Scan for the cell matching the given text and deliver its [x, y] coordinate at center. 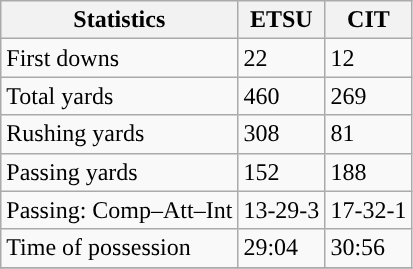
Total yards [120, 96]
17-32-1 [368, 210]
13-29-3 [282, 210]
CIT [368, 20]
Passing yards [120, 172]
ETSU [282, 20]
Statistics [120, 20]
Rushing yards [120, 134]
29:04 [282, 248]
269 [368, 96]
81 [368, 134]
Passing: Comp–Att–Int [120, 210]
30:56 [368, 248]
First downs [120, 58]
188 [368, 172]
152 [282, 172]
12 [368, 58]
Time of possession [120, 248]
308 [282, 134]
22 [282, 58]
460 [282, 96]
